Pinpoint the cell where the given text exists, returning its (x, y) midpoint coordinate. 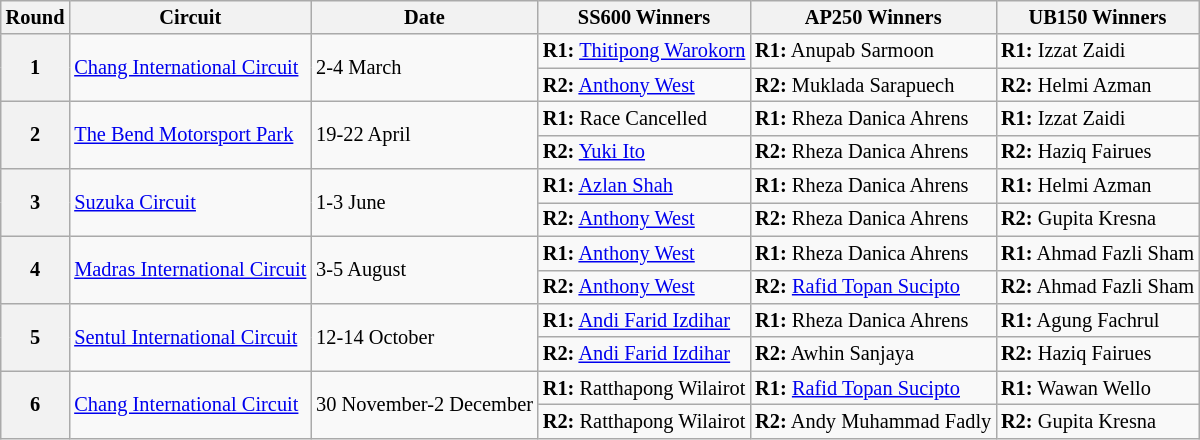
R1: Helmi Azman (1098, 186)
R1: Race Cancelled (644, 118)
R1: Rafid Topan Sucipto (873, 388)
Date (424, 17)
R2: Awhin Sanjaya (873, 354)
Circuit (190, 17)
R1: Ahmad Fazli Sham (1098, 253)
5 (36, 336)
R1: Azlan Shah (644, 186)
R2: Helmi Azman (1098, 85)
R2: Andy Muhammad Fadly (873, 421)
30 November-2 December (424, 404)
R1: Agung Fachrul (1098, 320)
SS600 Winners (644, 17)
1 (36, 68)
UB150 Winners (1098, 17)
R1: Anthony West (644, 253)
3-5 August (424, 270)
The Bend Motorsport Park (190, 134)
R2: Ahmad Fazli Sham (1098, 287)
12-14 October (424, 336)
AP250 Winners (873, 17)
3 (36, 202)
Suzuka Circuit (190, 202)
R2: Rafid Topan Sucipto (873, 287)
2-4 March (424, 68)
R1: Thitipong Warokorn (644, 51)
Madras International Circuit (190, 270)
R2: Andi Farid Izdihar (644, 354)
19-22 April (424, 134)
R1: Wawan Wello (1098, 388)
Sentul International Circuit (190, 336)
1-3 June (424, 202)
R2: Ratthapong Wilairot (644, 421)
R1: Andi Farid Izdihar (644, 320)
4 (36, 270)
2 (36, 134)
R1: Anupab Sarmoon (873, 51)
R2: Yuki Ito (644, 152)
6 (36, 404)
R2: Muklada Sarapuech (873, 85)
Round (36, 17)
R1: Ratthapong Wilairot (644, 388)
